Locate the cell with the specified text and output its (X, Y) center coordinate. 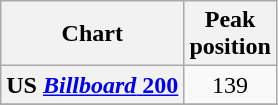
Chart (92, 34)
US Billboard 200 (92, 85)
139 (230, 85)
Peakposition (230, 34)
